From the cell containing the given text, extract its center point as [x, y] coordinate. 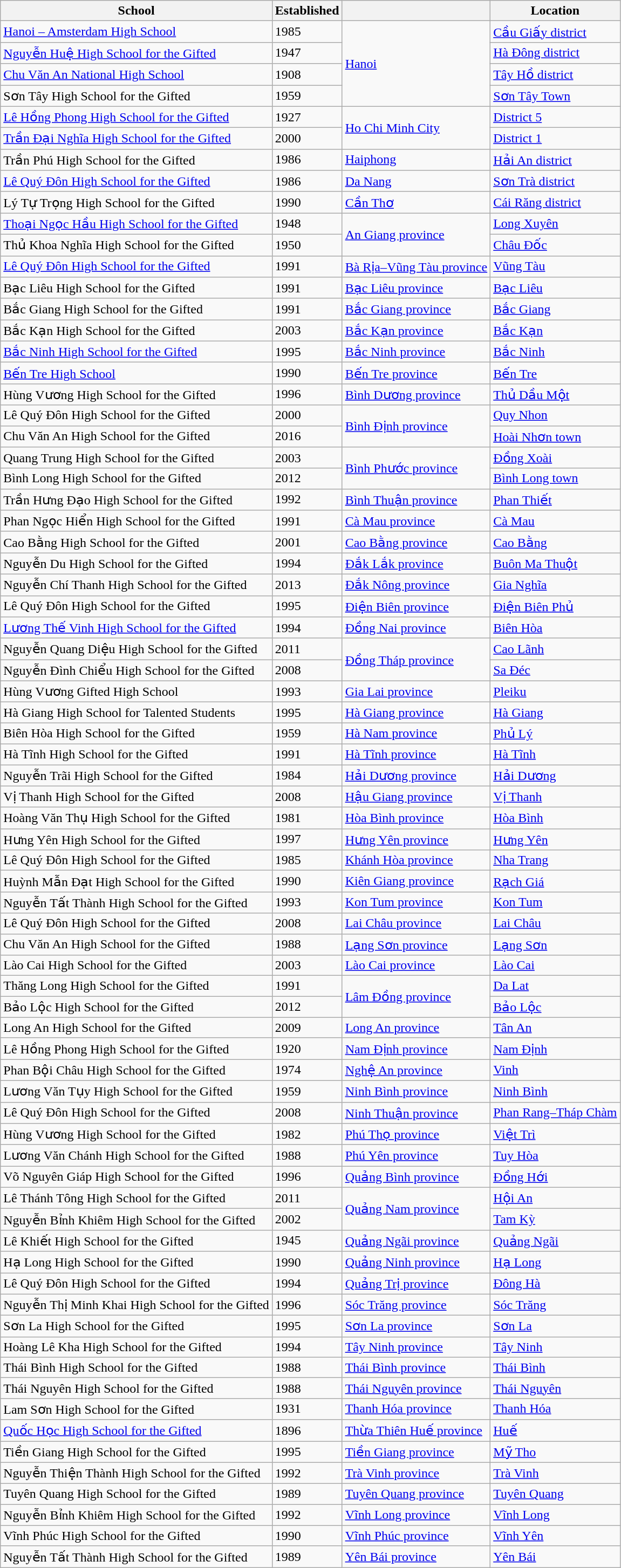
Hoài Nhơn town [555, 436]
Hòa Bình [555, 818]
Thăng Long High School for the Gifted [137, 986]
Thủ Dầu Một [555, 394]
1997 [307, 839]
Quảng Ngãi province [417, 1241]
Hà Giang [555, 713]
Lương Thế Vinh High School for the Gifted [137, 628]
Tam Kỳ [555, 1220]
1920 [307, 1049]
Ho Chi Minh City [417, 127]
Thái Nguyên High School for the Gifted [137, 1388]
Vũng Tàu [555, 266]
Hội An [555, 1198]
Hưng Yên province [417, 839]
1945 [307, 1241]
Đắk Nông province [417, 585]
Việt Trì [555, 1134]
Hòa Bình province [417, 818]
Bắc Ninh High School for the Gifted [137, 352]
Bến Tre [555, 373]
Hà Giang High School for Talented Students [137, 713]
Hậu Giang province [417, 797]
Sơn La province [417, 1326]
Lạng Sơn province [417, 944]
Nguyễn Huệ High School for the Gifted [137, 53]
Tân An [555, 1028]
Hà Nam province [417, 734]
Đồng Hới [555, 1177]
Lạng Sơn [555, 944]
Cái Răng district [555, 202]
1981 [307, 818]
Đồng Nai province [417, 628]
Vĩnh Phúc High School for the Gifted [137, 1536]
1948 [307, 224]
Da Nang [417, 181]
Established [307, 11]
Thái Bình [555, 1367]
Đồng Tháp province [417, 659]
Vĩnh Yên [555, 1536]
Châu Đốc [555, 245]
Kon Tum province [417, 902]
Thái Nguyên province [417, 1388]
2009 [307, 1028]
Bình Thuận province [417, 499]
Rạch Giá [555, 881]
1950 [307, 245]
Biên Hòa [555, 628]
1908 [307, 74]
Hùng Vương Gifted High School [137, 691]
Buôn Ma Thuột [555, 564]
Thừa Thiên Huế province [417, 1430]
Nha Trang [555, 860]
Yên Bái [555, 1557]
Hưng Yên [555, 839]
Nguyễn Trãi High School for the Gifted [137, 776]
Bình Long High School for the Gifted [137, 478]
Bạc Liêu [555, 288]
Sa Đéc [555, 670]
Phan Thiết [555, 499]
Cao Bằng High School for the Gifted [137, 542]
Tiền Giang High School for the Gifted [137, 1452]
An Giang province [417, 234]
Long An province [417, 1028]
Trần Phú High School for the Gifted [137, 160]
Bình Phước province [417, 468]
Haiphong [417, 160]
Cà Mau province [417, 521]
Đông Hà [555, 1284]
1896 [307, 1430]
Hoàng Văn Thụ High School for the Gifted [137, 818]
Nghệ An province [417, 1070]
Tuyên Quang [555, 1494]
Nguyễn Du High School for the Gifted [137, 564]
Lâm Đồng province [417, 997]
Hạ Long [555, 1262]
Ninh Bình province [417, 1091]
Biên Hòa High School for the Gifted [137, 734]
Hà Tĩnh [555, 754]
Hà Đông district [555, 53]
District 5 [555, 117]
Bảo Lộc [555, 1007]
Nam Định [555, 1049]
Cao Bằng [555, 542]
Mỹ Tho [555, 1452]
Lào Cai [555, 966]
2013 [307, 585]
Cần Thơ [417, 202]
Điện Biên province [417, 606]
Quy Nhon [555, 415]
District 1 [555, 139]
Bảo Lộc High School for the Gifted [137, 1007]
Quảng Bình province [417, 1177]
Phan Rang–Tháp Chàm [555, 1113]
Trần Hưng Đạo High School for the Gifted [137, 499]
Kon Tum [555, 902]
Nguyễn Chí Thanh High School for the Gifted [137, 585]
Cao Lãnh [555, 649]
Quảng Ninh province [417, 1262]
Bắc Ninh [555, 352]
Nguyễn Thị Minh Khai High School for the Gifted [137, 1305]
Bắc Ninh province [417, 352]
Lào Cai High School for the Gifted [137, 966]
Quang Trung High School for the Gifted [137, 458]
Trần Đại Nghĩa High School for the Gifted [137, 139]
Huỳnh Mẫn Đạt High School for the Gifted [137, 881]
Location [555, 11]
Cao Bằng province [417, 542]
Thanh Hóa province [417, 1409]
Quảng Nam province [417, 1208]
Vĩnh Long [555, 1515]
Thoại Ngọc Hầu High School for the Gifted [137, 224]
Nguyễn Đình Chiểu High School for the Gifted [137, 670]
Điện Biên Phủ [555, 606]
Sơn Trà district [555, 181]
Trà Vinh province [417, 1473]
Hà Giang province [417, 713]
Bến Tre High School [137, 373]
Lương Văn Chánh High School for the Gifted [137, 1155]
1947 [307, 53]
Thanh Hóa [555, 1409]
Phú Yên province [417, 1155]
Cầu Giấy district [555, 32]
Bình Định province [417, 426]
Phú Thọ province [417, 1134]
Lai Châu [555, 923]
Tuyên Quang High School for the Gifted [137, 1494]
Vị Thanh High School for the Gifted [137, 797]
Ninh Bình [555, 1091]
Sơn Tây Town [555, 96]
Tây Ninh province [417, 1347]
Khánh Hòa province [417, 860]
Phan Bội Châu High School for the Gifted [137, 1070]
Gia Nghĩa [555, 585]
Hạ Long High School for the Gifted [137, 1262]
1931 [307, 1409]
Đồng Xoài [555, 458]
Sóc Trăng [555, 1305]
Lương Văn Tụy High School for the Gifted [137, 1091]
Bình Long town [555, 478]
Bạc Liêu province [417, 288]
Tây Ninh [555, 1347]
Quảng Ngãi [555, 1241]
Lào Cai province [417, 966]
Bắc Kạn province [417, 331]
Hanoi – Amsterdam High School [137, 32]
Bà Rịa–Vũng Tàu province [417, 266]
Yên Bái province [417, 1557]
Hanoi [417, 64]
Pleiku [555, 691]
Phủ Lý [555, 734]
Sơn La [555, 1326]
Kiên Giang province [417, 881]
Vị Thanh [555, 797]
School [137, 11]
Thái Nguyên [555, 1388]
Tuyên Quang province [417, 1494]
Bình Dương province [417, 394]
Lai Châu province [417, 923]
2016 [307, 436]
Lê Khiết High School for the Gifted [137, 1241]
Tiền Giang province [417, 1452]
Võ Nguyên Giáp High School for the Gifted [137, 1177]
Đắk Lắk province [417, 564]
Thủ Khoa Nghĩa High School for the Gifted [137, 245]
Sơn Tây High School for the Gifted [137, 96]
Huế [555, 1430]
1974 [307, 1070]
Thái Bình High School for the Gifted [137, 1367]
Hưng Yên High School for the Gifted [137, 839]
Bến Tre province [417, 373]
Nam Định province [417, 1049]
Nguyễn Thiện Thành High School for the Gifted [137, 1473]
Lam Sơn High School for the Gifted [137, 1409]
Sơn La High School for the Gifted [137, 1326]
2001 [307, 542]
Bắc Giang province [417, 309]
1982 [307, 1134]
Quảng Trị province [417, 1284]
Bắc Kạn High School for the Gifted [137, 331]
Hải Dương [555, 776]
Phan Ngọc Hiển High School for the Gifted [137, 521]
Tuy Hòa [555, 1155]
Bắc Giang High School for the Gifted [137, 309]
Nguyễn Quang Diệu High School for the Gifted [137, 649]
Da Lat [555, 986]
Hà Tĩnh High School for the Gifted [137, 754]
Vĩnh Long province [417, 1515]
Bắc Kạn [555, 331]
Sóc Trăng province [417, 1305]
Quốc Học High School for the Gifted [137, 1430]
Lý Tự Trọng High School for the Gifted [137, 202]
Gia Lai province [417, 691]
Long An High School for the Gifted [137, 1028]
Vĩnh Phúc province [417, 1536]
2002 [307, 1220]
Hà Tĩnh province [417, 754]
1984 [307, 776]
Lê Thánh Tông High School for the Gifted [137, 1198]
Cà Mau [555, 521]
Tây Hồ district [555, 74]
Bắc Giang [555, 309]
Bạc Liêu High School for the Gifted [137, 288]
Trà Vinh [555, 1473]
Hải Dương province [417, 776]
Chu Văn An National High School [137, 74]
Ninh Thuận province [417, 1113]
Hải An district [555, 160]
Hoàng Lê Kha High School for the Gifted [137, 1347]
Vinh [555, 1070]
1927 [307, 117]
Thái Bình province [417, 1367]
Long Xuyên [555, 224]
